Return the (x, y) coordinate for the center point of the cell that contains the specified text.  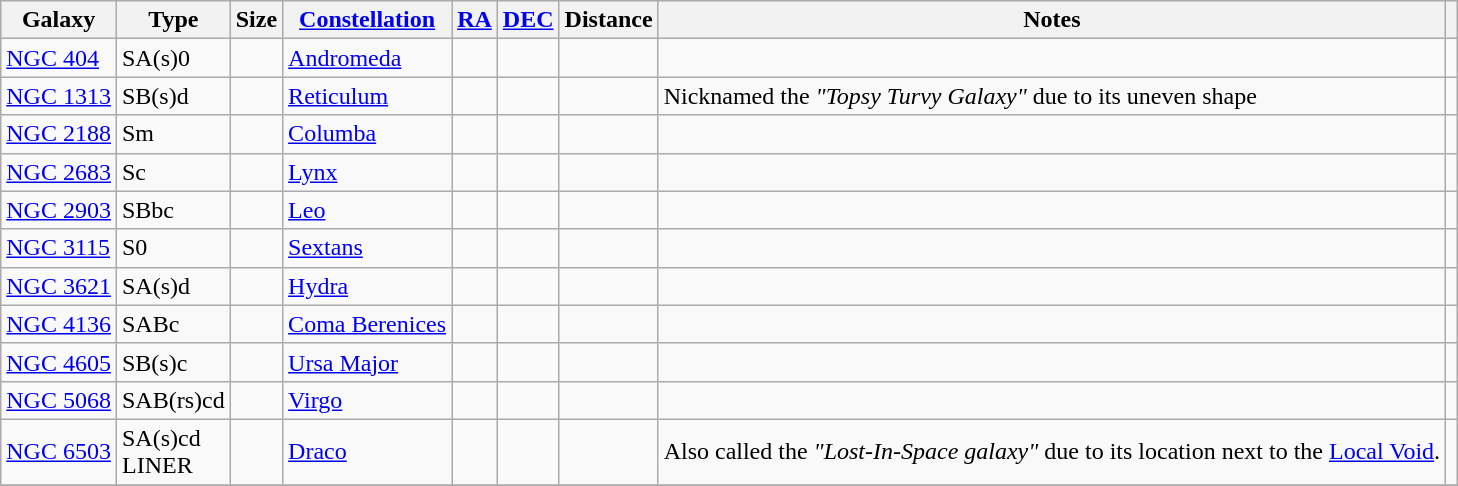
SA(s)d (173, 286)
NGC 1313 (59, 96)
DEC (528, 20)
NGC 3621 (59, 286)
Size (256, 20)
Leo (368, 210)
Coma Berenices (368, 324)
S0 (173, 248)
SB(s)d (173, 96)
Type (173, 20)
Notes (1052, 20)
NGC 5068 (59, 400)
NGC 3115 (59, 248)
SABc (173, 324)
NGC 4605 (59, 362)
SA(s)cd LINER (173, 452)
Draco (368, 452)
Columba (368, 134)
Constellation (368, 20)
NGC 6503 (59, 452)
SA(s)0 (173, 58)
Ursa Major (368, 362)
Nicknamed the "Topsy Turvy Galaxy" due to its uneven shape (1052, 96)
Sm (173, 134)
Hydra (368, 286)
Sextans (368, 248)
NGC 2683 (59, 172)
NGC 404 (59, 58)
Lynx (368, 172)
RA (475, 20)
NGC 2188 (59, 134)
Also called the "Lost-In-Space galaxy" due to its location next to the Local Void. (1052, 452)
SAB(rs)cd (173, 400)
Distance (608, 20)
SB(s)c (173, 362)
Sc (173, 172)
Andromeda (368, 58)
Galaxy (59, 20)
Reticulum (368, 96)
NGC 4136 (59, 324)
SBbc (173, 210)
Virgo (368, 400)
NGC 2903 (59, 210)
